Scan for the cell matching the given text and deliver its (X, Y) coordinate at center. 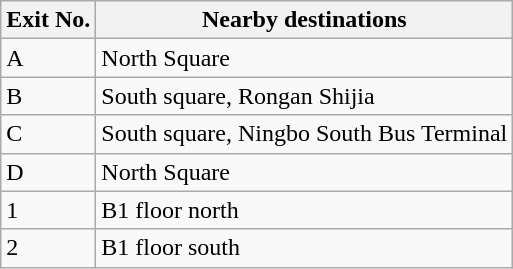
South square, Rongan Shijia (304, 96)
C (48, 134)
D (48, 172)
Nearby destinations (304, 20)
A (48, 58)
Exit No. (48, 20)
2 (48, 248)
B1 floor north (304, 210)
B1 floor south (304, 248)
South square, Ningbo South Bus Terminal (304, 134)
B (48, 96)
1 (48, 210)
